Pinpoint the cell where the given text exists, returning its [x, y] midpoint coordinate. 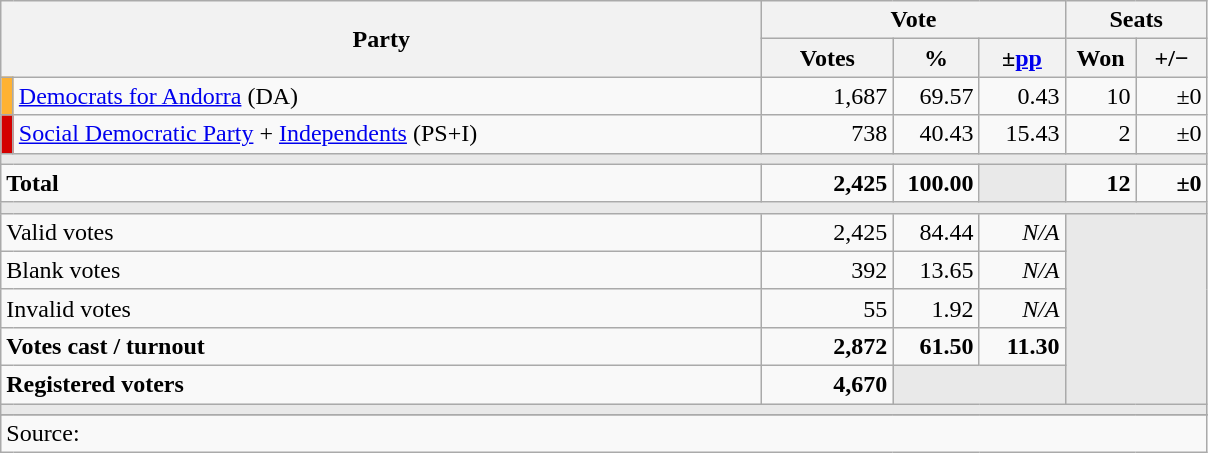
% [936, 58]
10 [1100, 96]
1,687 [828, 96]
738 [828, 134]
11.30 [1022, 346]
Votes cast / turnout [382, 346]
Social Democratic Party + Independents (PS+I) [387, 134]
Party [382, 39]
Invalid votes [382, 308]
Total [382, 183]
55 [828, 308]
Vote [914, 20]
Blank votes [382, 270]
13.65 [936, 270]
2,872 [828, 346]
+/− [1172, 58]
Won [1100, 58]
100.00 [936, 183]
61.50 [936, 346]
Seats [1136, 20]
Source: [604, 434]
±pp [1022, 58]
392 [828, 270]
69.57 [936, 96]
12 [1100, 183]
4,670 [828, 384]
0.43 [1022, 96]
1.92 [936, 308]
Democrats for Andorra (DA) [387, 96]
2 [1100, 134]
15.43 [1022, 134]
84.44 [936, 232]
40.43 [936, 134]
Valid votes [382, 232]
Votes [828, 58]
Registered voters [382, 384]
